Search for the cell housing the specified text and yield its [x, y] center coordinate. 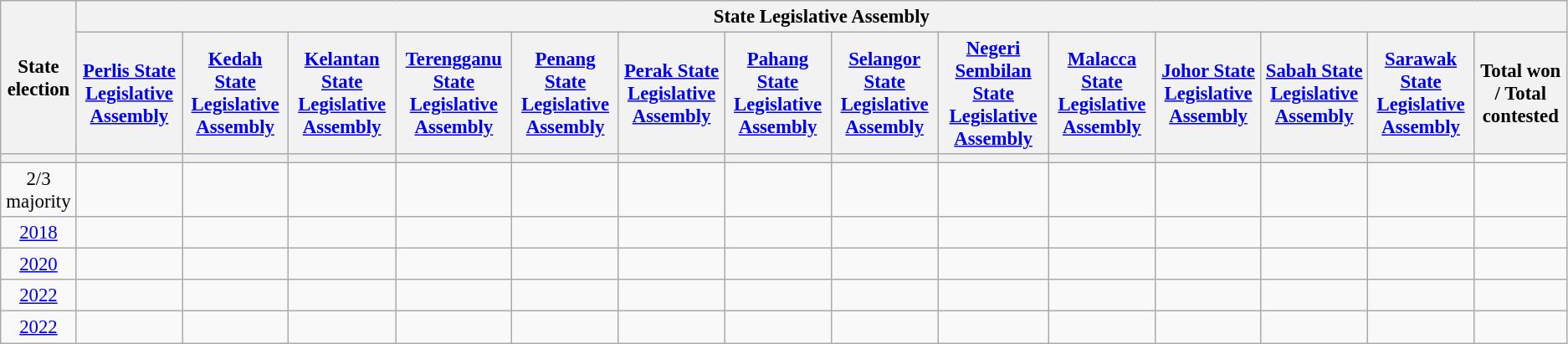
Perak State Legislative Assembly [671, 94]
Penang State Legislative Assembly [566, 94]
State election [38, 77]
2020 [38, 264]
Terengganu State Legislative Assembly [453, 94]
Malacca State Legislative Assembly [1102, 94]
Negeri Sembilan State Legislative Assembly [993, 94]
Johor State Legislative Assembly [1208, 94]
Pahang State Legislative Assembly [778, 94]
Sabah State Legislative Assembly [1314, 94]
Kedah State Legislative Assembly [236, 94]
Selangor State Legislative Assembly [884, 94]
Perlis State Legislative Assembly [129, 94]
2/3 majority [38, 191]
State Legislative Assembly [822, 17]
Sarawak State Legislative Assembly [1421, 94]
Kelantan State Legislative Assembly [342, 94]
Total won / Total contested [1520, 94]
2018 [38, 233]
